Search for the cell housing the specified text and yield its [X, Y] center coordinate. 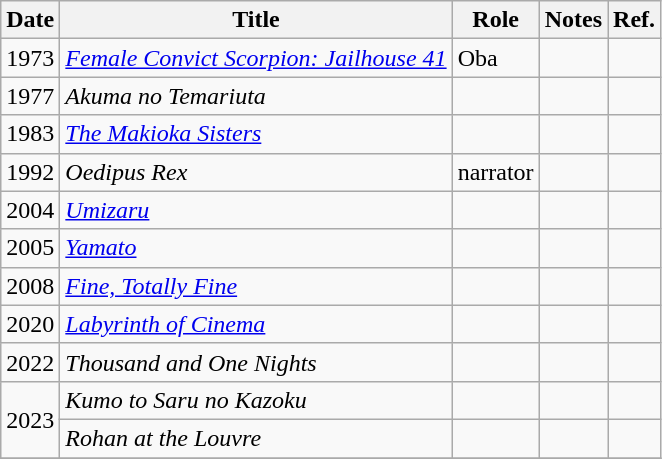
2004 [30, 210]
1977 [30, 96]
Ref. [634, 20]
Thousand and One Nights [256, 362]
Fine, Totally Fine [256, 286]
2022 [30, 362]
Kumo to Saru no Kazoku [256, 400]
Yamato [256, 248]
1973 [30, 58]
The Makioka Sisters [256, 134]
Title [256, 20]
Date [30, 20]
2020 [30, 324]
2005 [30, 248]
2008 [30, 286]
Umizaru [256, 210]
Rohan at the Louvre [256, 438]
Oedipus Rex [256, 172]
Labyrinth of Cinema [256, 324]
narrator [496, 172]
1983 [30, 134]
Akuma no Temariuta [256, 96]
Role [496, 20]
Oba [496, 58]
2023 [30, 419]
1992 [30, 172]
Notes [573, 20]
Female Convict Scorpion: Jailhouse 41 [256, 58]
